Locate the cell with the specified text and output its [X, Y] center coordinate. 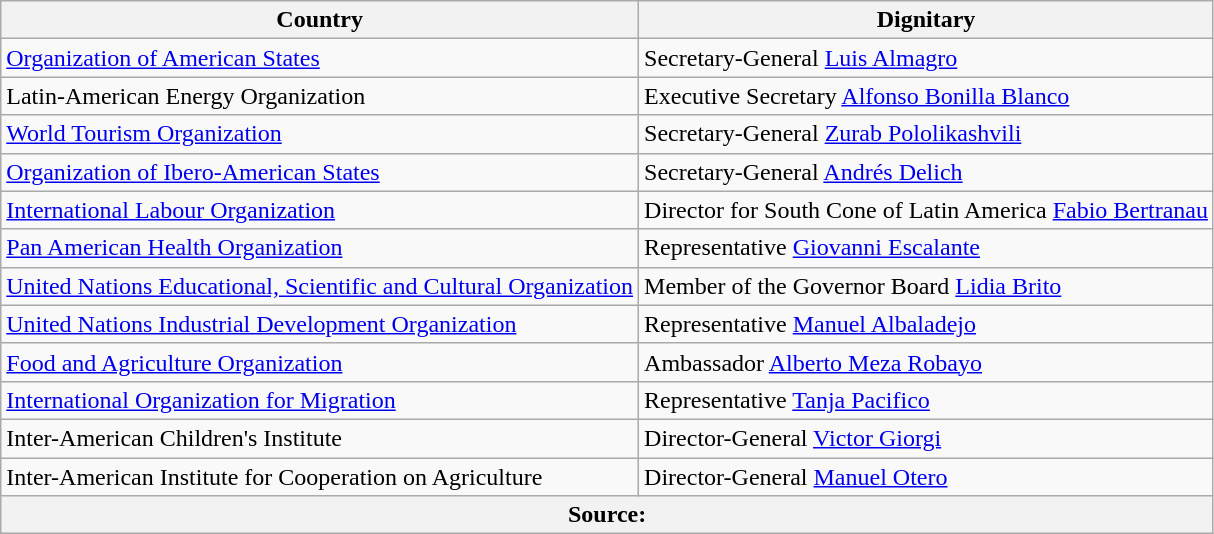
Country [320, 20]
Director for South Cone of Latin America Fabio Bertranau [926, 210]
Secretary-General Zurab Pololikashvili [926, 134]
Organization of Ibero-American States [320, 172]
Director-General Manuel Otero [926, 477]
World Tourism Organization [320, 134]
International Organization for Migration [320, 400]
United Nations Industrial Development Organization [320, 324]
Food and Agriculture Organization [320, 362]
Director-General Victor Giorgi [926, 438]
Inter-American Institute for Cooperation on Agriculture [320, 477]
Secretary-General Luis Almagro [926, 58]
Organization of American States [320, 58]
Source: [608, 515]
Latin-American Energy Organization [320, 96]
Inter-American Children's Institute [320, 438]
Member of the Governor Board Lidia Brito [926, 286]
Representative Giovanni Escalante [926, 248]
Representative Manuel Albaladejo [926, 324]
Ambassador Alberto Meza Robayo [926, 362]
International Labour Organization [320, 210]
Secretary-General Andrés Delich [926, 172]
Representative Tanja Pacifico [926, 400]
Executive Secretary Alfonso Bonilla Blanco [926, 96]
Dignitary [926, 20]
United Nations Educational, Scientific and Cultural Organization [320, 286]
Pan American Health Organization [320, 248]
